Detect which cell encompasses the target text, then output its (x, y) center coordinate. 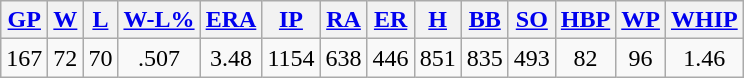
BB (484, 20)
WP (641, 20)
ER (390, 20)
GP (24, 20)
167 (24, 58)
SO (532, 20)
.507 (159, 58)
446 (390, 58)
RA (344, 20)
96 (641, 58)
WHIP (704, 20)
1.46 (704, 58)
72 (66, 58)
851 (438, 58)
HBP (585, 20)
W (66, 20)
L (100, 20)
IP (291, 20)
3.48 (231, 58)
70 (100, 58)
493 (532, 58)
1154 (291, 58)
W-L% (159, 20)
82 (585, 58)
835 (484, 58)
638 (344, 58)
H (438, 20)
ERA (231, 20)
